For the text-containing cell, return its midpoint in [x, y] coordinate format. 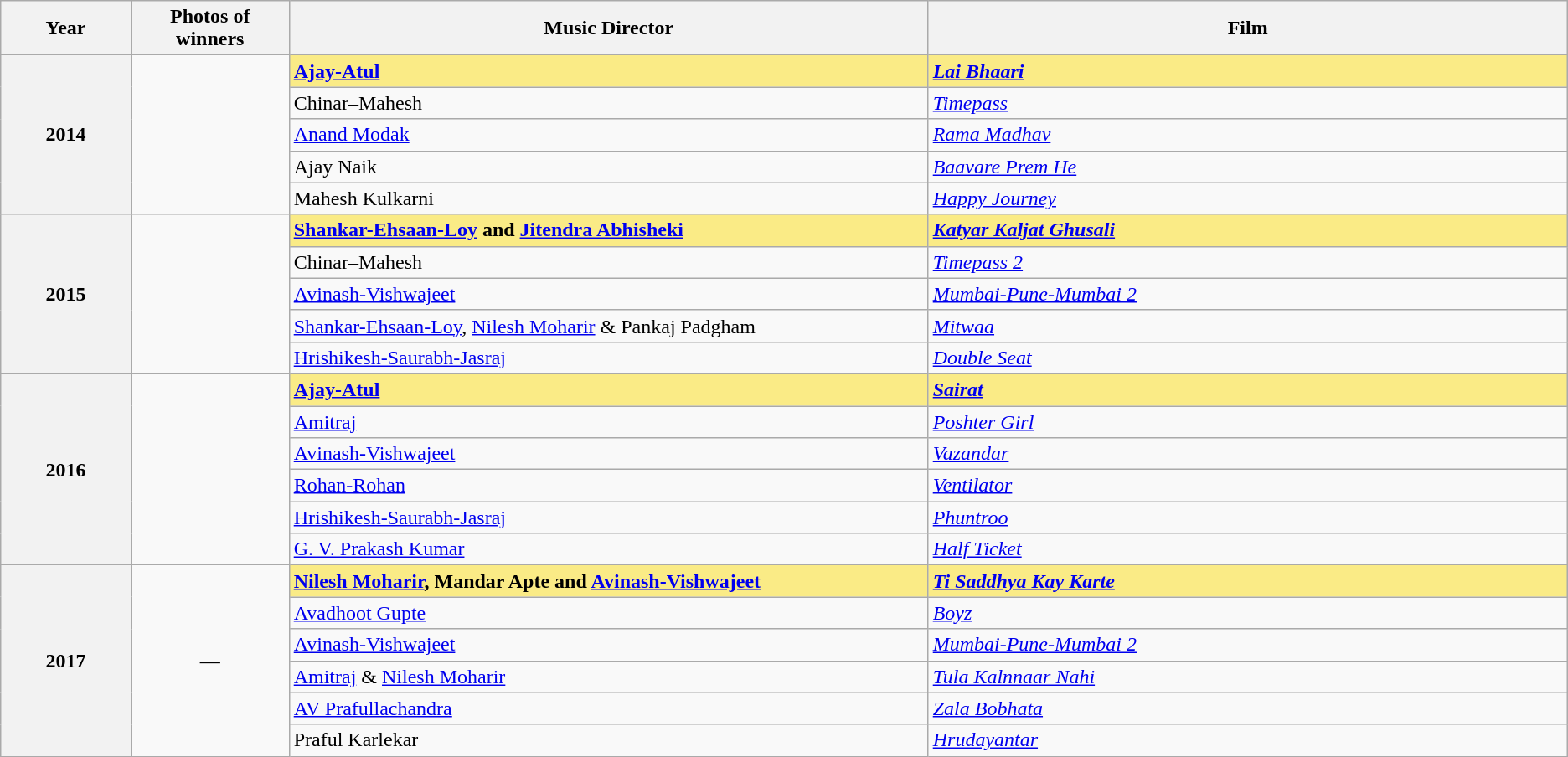
Double Seat [1248, 358]
Sairat [1248, 389]
2016 [66, 469]
Rama Madhav [1248, 135]
— [209, 661]
G. V. Prakash Kumar [608, 549]
Zala Bobhata [1248, 708]
Music Director [608, 28]
Praful Karlekar [608, 740]
Timepass [1248, 103]
Mahesh Kulkarni [608, 198]
Mitwaa [1248, 326]
Tula Kalnnaar Nahi [1248, 677]
Rohan-Rohan [608, 486]
Anand Modak [608, 135]
Ti Saddhya Kay Karte [1248, 581]
Amitraj [608, 421]
Boyz [1248, 613]
2014 [66, 135]
Ajay Naik [608, 167]
Hrudayantar [1248, 740]
Avadhoot Gupte [608, 613]
2015 [66, 294]
2017 [66, 661]
Nilesh Moharir, Mandar Apte and Avinash-Vishwajeet [608, 581]
Shankar-Ehsaan-Loy, Nilesh Moharir & Pankaj Padgham [608, 326]
Baavare Prem He [1248, 167]
Shankar-Ehsaan-Loy and Jitendra Abhisheki [608, 230]
Photos of winners [209, 28]
Happy Journey [1248, 198]
Amitraj & Nilesh Moharir [608, 677]
Ventilator [1248, 486]
Half Ticket [1248, 549]
AV Prafullachandra [608, 708]
Phuntroo [1248, 518]
Film [1248, 28]
Year [66, 28]
Lai Bhaari [1248, 71]
Vazandar [1248, 454]
Katyar Kaljat Ghusali [1248, 230]
Timepass 2 [1248, 262]
Poshter Girl [1248, 421]
